Return [x, y] of the center of cell containing provided text 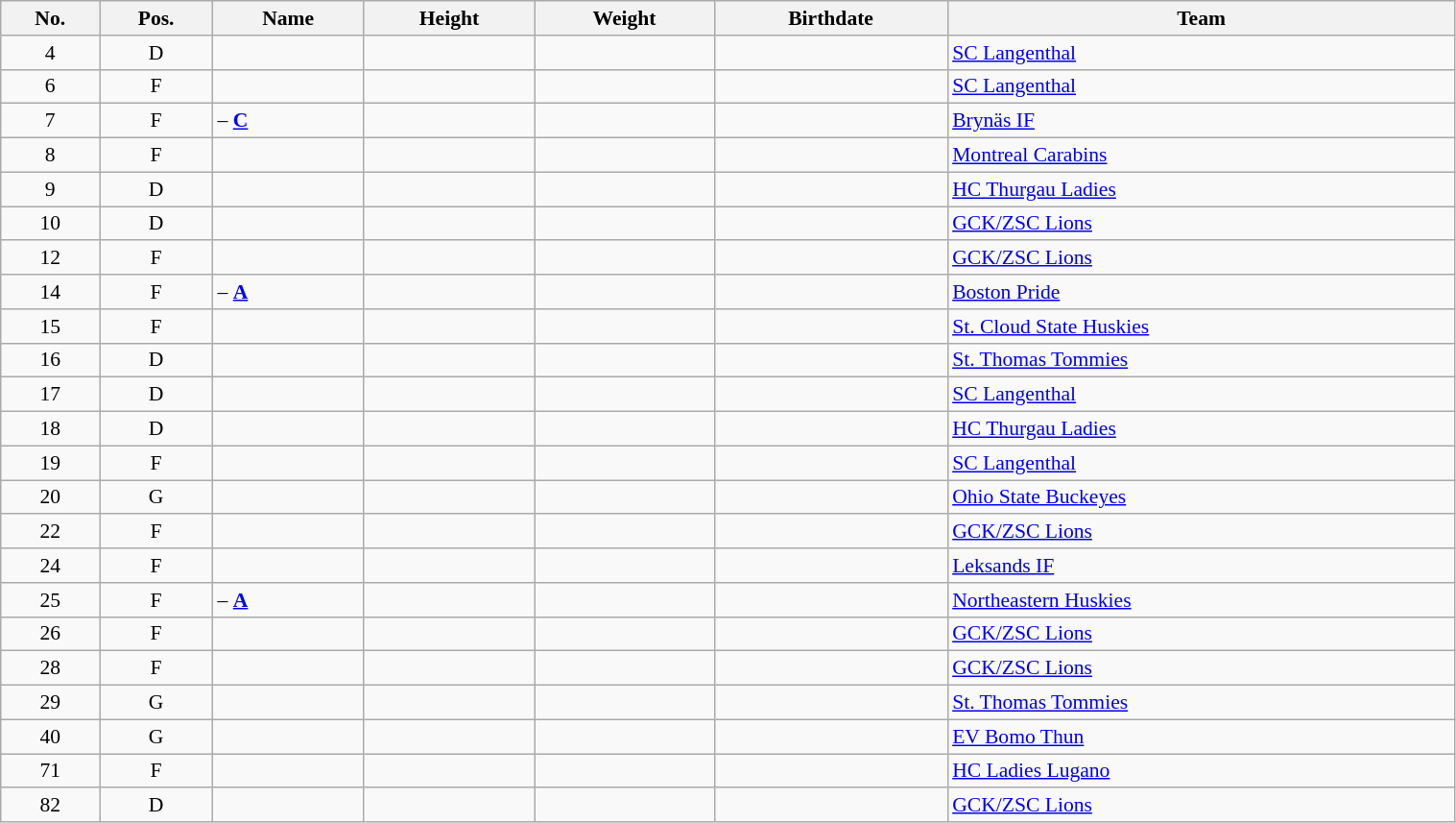
– C [288, 121]
6 [50, 86]
Birthdate [831, 18]
No. [50, 18]
4 [50, 53]
71 [50, 771]
Ohio State Buckeyes [1202, 497]
12 [50, 258]
14 [50, 292]
24 [50, 566]
Team [1202, 18]
16 [50, 360]
Northeastern Huskies [1202, 600]
8 [50, 156]
7 [50, 121]
St. Cloud State Huskies [1202, 327]
19 [50, 463]
17 [50, 395]
18 [50, 429]
Height [449, 18]
Weight [624, 18]
Brynäs IF [1202, 121]
Montreal Carabins [1202, 156]
Boston Pride [1202, 292]
10 [50, 224]
HC Ladies Lugano [1202, 771]
Pos. [156, 18]
EV Bomo Thun [1202, 737]
22 [50, 532]
Name [288, 18]
Leksands IF [1202, 566]
29 [50, 703]
26 [50, 634]
15 [50, 327]
25 [50, 600]
9 [50, 189]
28 [50, 668]
82 [50, 806]
40 [50, 737]
20 [50, 497]
